Find where the given text appears and provide that cell's center as [x, y] coordinate. 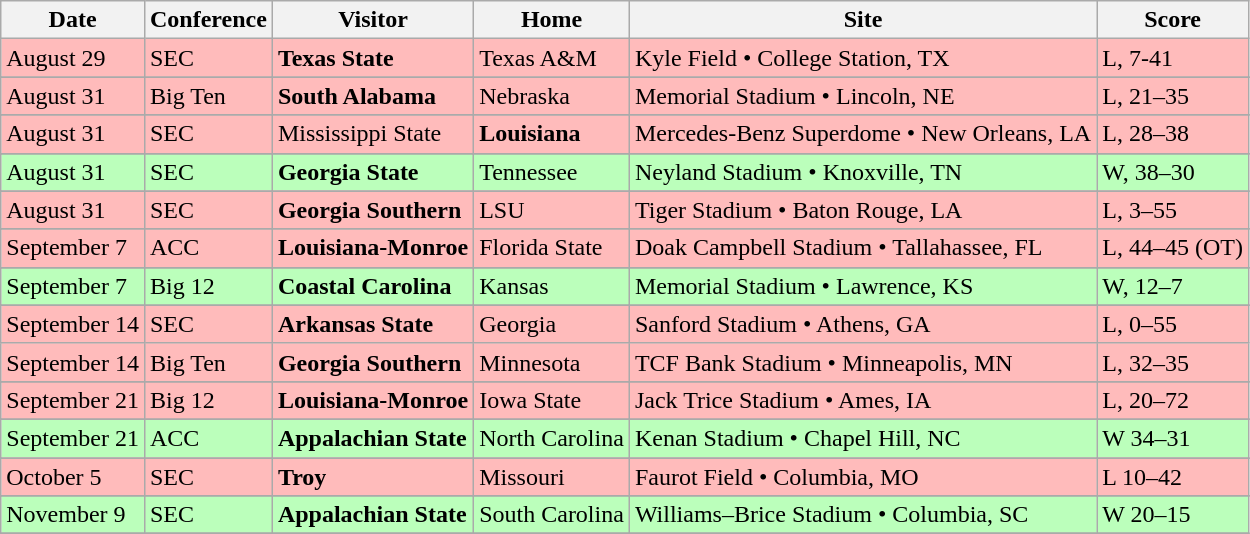
Missouri [552, 477]
Tiger Stadium • Baton Rouge, LA [862, 210]
W, 38–30 [1173, 172]
Louisiana [552, 134]
L, 3–55 [1173, 210]
Mississippi State [372, 134]
South Alabama [372, 96]
Texas A&M [552, 58]
L, 44–45 (OT) [1173, 248]
Sanford Stadium • Athens, GA [862, 324]
TCF Bank Stadium • Minneapolis, MN [862, 362]
Score [1173, 20]
Georgia [552, 324]
Date [73, 20]
November 9 [73, 515]
Faurot Field • Columbia, MO [862, 477]
Tennessee [552, 172]
August 29 [73, 58]
Iowa State [552, 400]
Jack Trice Stadium • Ames, IA [862, 400]
Nebraska [552, 96]
Coastal Carolina [372, 286]
LSU [552, 210]
W, 12–7 [1173, 286]
Texas State [372, 58]
Arkansas State [372, 324]
Site [862, 20]
L, 21–35 [1173, 96]
Doak Campbell Stadium • Tallahassee, FL [862, 248]
L 10–42 [1173, 477]
W 34–31 [1173, 438]
Memorial Stadium • Lincoln, NE [862, 96]
Minnesota [552, 362]
L, 0–55 [1173, 324]
South Carolina [552, 515]
Kenan Stadium • Chapel Hill, NC [862, 438]
Neyland Stadium • Knoxville, TN [862, 172]
Mercedes-Benz Superdome • New Orleans, LA [862, 134]
Visitor [372, 20]
L, 20–72 [1173, 400]
Troy [372, 477]
North Carolina [552, 438]
October 5 [73, 477]
L, 32–35 [1173, 362]
Florida State [552, 248]
Conference [208, 20]
L, 7-41 [1173, 58]
Williams–Brice Stadium • Columbia, SC [862, 515]
Kyle Field • College Station, TX [862, 58]
W 20–15 [1173, 515]
Georgia State [372, 172]
L, 28–38 [1173, 134]
Kansas [552, 286]
Memorial Stadium • Lawrence, KS [862, 286]
Home [552, 20]
